Pinpoint the cell where the given text exists, returning its [x, y] midpoint coordinate. 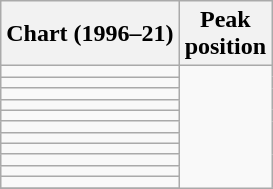
Peakposition [225, 34]
Chart (1996–21) [90, 34]
